Extract the (X, Y) coordinate from the center of the cell holding the provided text.  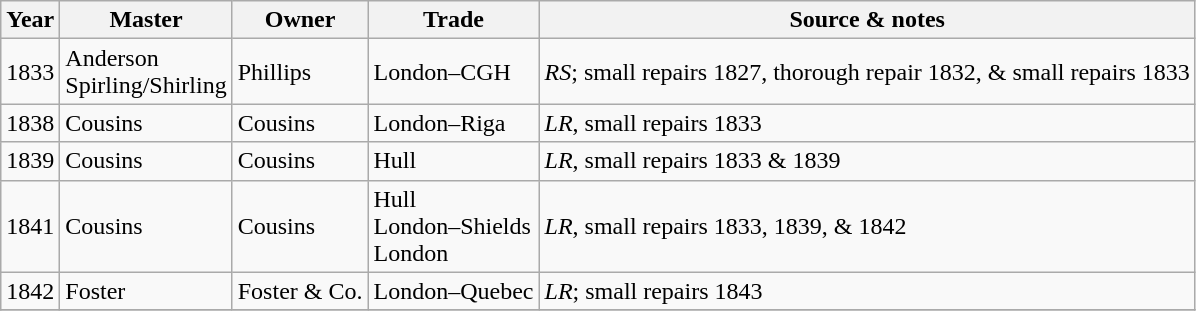
LR, small repairs 1833 & 1839 (867, 161)
London–Quebec (454, 291)
1839 (30, 161)
1838 (30, 123)
Source & notes (867, 20)
LR, small repairs 1833 (867, 123)
Foster & Co. (300, 291)
Hull (454, 161)
Year (30, 20)
1842 (30, 291)
1841 (30, 226)
London–Riga (454, 123)
Foster (146, 291)
AndersonSpirling/Shirling (146, 72)
RS; small repairs 1827, thorough repair 1832, & small repairs 1833 (867, 72)
1833 (30, 72)
LR, small repairs 1833, 1839, & 1842 (867, 226)
Trade (454, 20)
Phillips (300, 72)
Master (146, 20)
London–CGH (454, 72)
LR; small repairs 1843 (867, 291)
HullLondon–ShieldsLondon (454, 226)
Owner (300, 20)
